Return (x, y) of the center of cell containing provided text 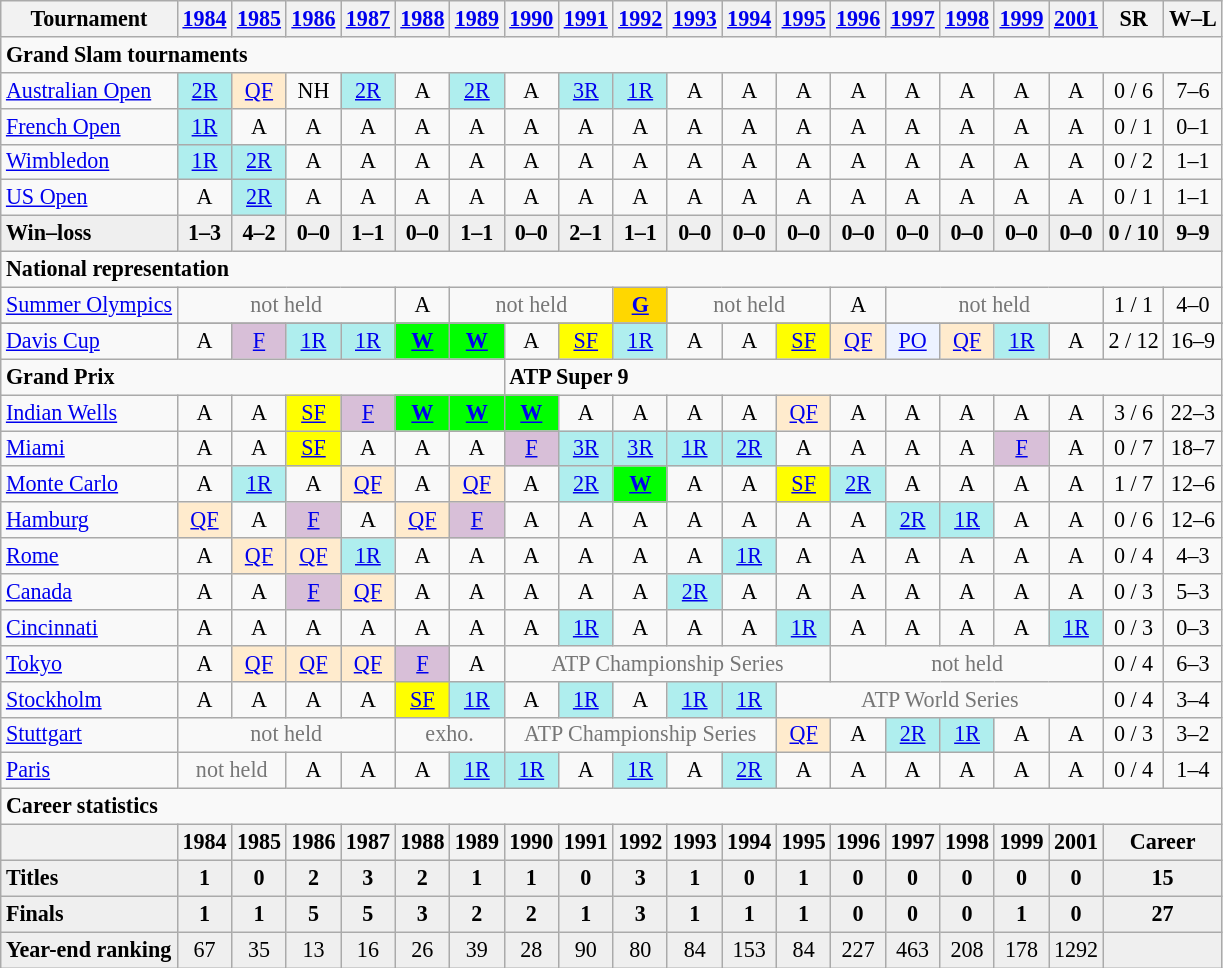
28 (531, 950)
Career (1162, 842)
4–0 (1193, 305)
National representation (612, 269)
Rome (90, 556)
0 / 2 (1134, 162)
Tokyo (90, 663)
0 / 7 (1134, 448)
15 (1162, 878)
W–L (1193, 18)
1292 (1076, 950)
39 (477, 950)
Titles (90, 878)
1–4 (1193, 771)
Win–loss (90, 233)
2–1 (586, 233)
26 (422, 950)
Year-end ranking (90, 950)
Australian Open (90, 90)
67 (204, 950)
80 (640, 950)
US Open (90, 198)
French Open (90, 126)
3–4 (1193, 699)
208 (967, 950)
6–3 (1193, 663)
153 (749, 950)
13 (313, 950)
Monte Carlo (90, 484)
Stuttgart (90, 735)
ATP World Series (940, 699)
178 (1021, 950)
1–3 (204, 233)
90 (586, 950)
Cincinnati (90, 627)
Canada (90, 591)
16 (368, 950)
Miami (90, 448)
Indian Wells (90, 412)
Grand Slam tournaments (612, 54)
35 (259, 950)
Davis Cup (90, 341)
22–3 (1193, 412)
Wimbledon (90, 162)
Finals (90, 914)
1 / 1 (1134, 305)
18–7 (1193, 448)
NH (313, 90)
7–6 (1193, 90)
0–1 (1193, 126)
16–9 (1193, 341)
G (640, 305)
SR (1134, 18)
Tournament (90, 18)
Summer Olympics (90, 305)
4–3 (1193, 556)
0 / 10 (1134, 233)
Grand Prix (252, 377)
2 / 12 (1134, 341)
227 (858, 950)
Hamburg (90, 520)
4–2 (259, 233)
5–3 (1193, 591)
Paris (90, 771)
Stockholm (90, 699)
ATP Super 9 (863, 377)
3–2 (1193, 735)
463 (912, 950)
3 / 6 (1134, 412)
0–3 (1193, 627)
PO (912, 341)
9–9 (1193, 233)
Career statistics (612, 806)
1 / 7 (1134, 484)
27 (1162, 914)
exho. (450, 735)
